Find where the given text appears and provide that cell's center as (x, y) coordinate. 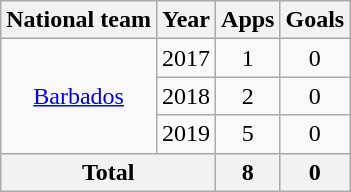
2 (248, 96)
Total (108, 172)
Apps (248, 20)
5 (248, 134)
National team (79, 20)
Barbados (79, 96)
Year (186, 20)
1 (248, 58)
Goals (315, 20)
2017 (186, 58)
2019 (186, 134)
8 (248, 172)
2018 (186, 96)
